For the text-containing cell, return its midpoint in [X, Y] coordinate format. 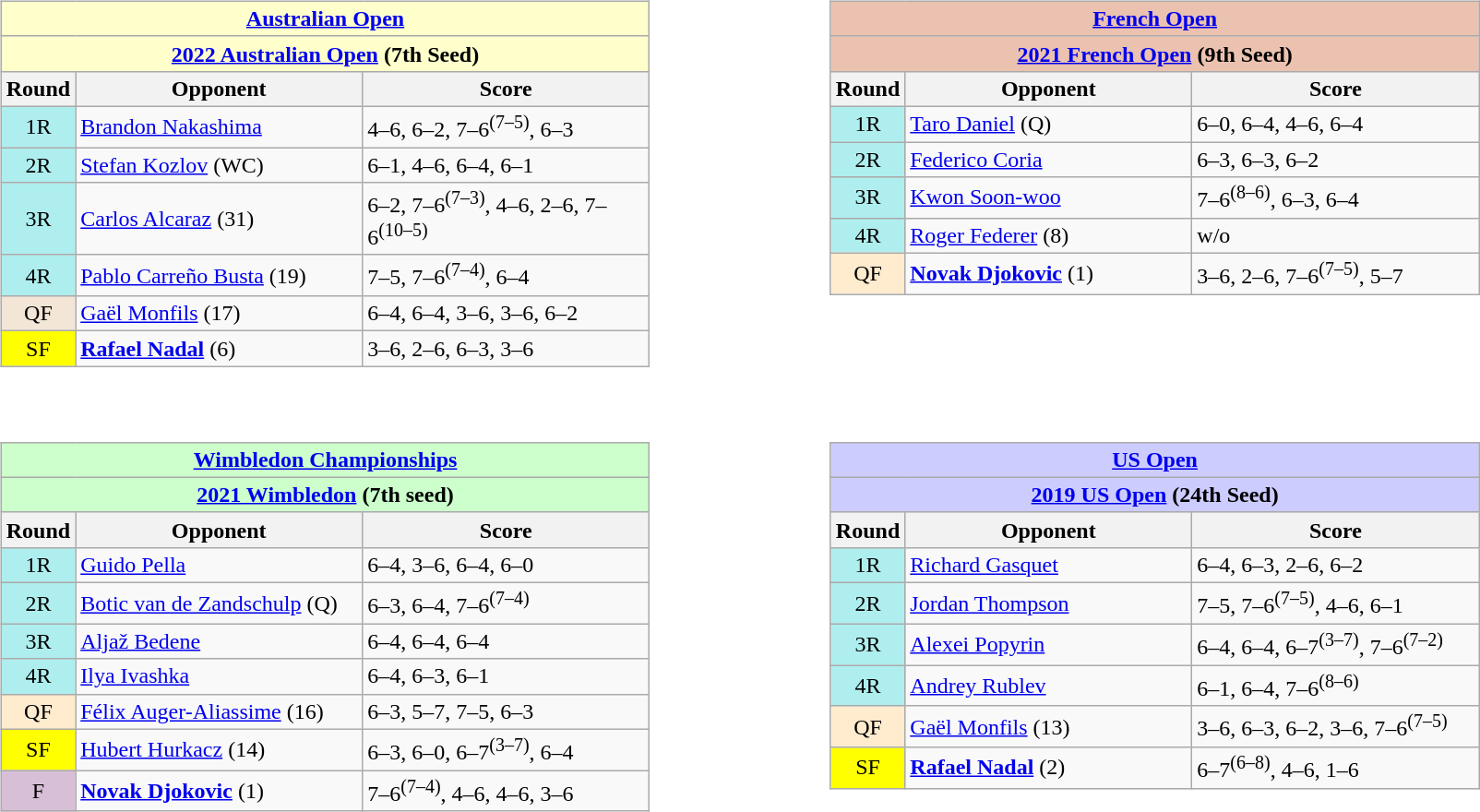
Hubert Hurkacz (14) [220, 749]
Gaël Monfils (13) [1048, 727]
6–4, 3–6, 6–4, 6–0 [506, 565]
6–1, 4–6, 6–4, 6–1 [506, 165]
7–5, 7–6(7–4), 6–4 [506, 275]
2019 US Open (24th Seed) [1155, 495]
6–4, 6–4, 3–6, 3–6, 6–2 [506, 314]
2022 Australian Open (7th Seed) [325, 54]
2021 French Open (9th Seed) [1155, 54]
4–6, 6–2, 7–6(7–5), 6–3 [506, 127]
F [38, 792]
6–7(6–8), 4–6, 1–6 [1336, 768]
3–6, 2–6, 6–3, 3–6 [506, 349]
Brandon Nakashima [220, 127]
6–4, 6–4, 6–4 [506, 641]
Federico Coria [1048, 160]
French Open [1155, 18]
Roger Federer (8) [1048, 235]
Wimbledon Championships [325, 460]
Rafael Nadal (2) [1048, 768]
7–6(8–6), 6–3, 6–4 [1336, 197]
6–4, 6–3, 6–1 [506, 676]
Alexei Popyrin [1048, 644]
Pablo Carreño Busta (19) [220, 275]
Kwon Soon-woo [1048, 197]
Andrey Rublev [1048, 687]
6–3, 5–7, 7–5, 6–3 [506, 711]
2021 Wimbledon (7th seed) [325, 495]
Ilya Ivashka [220, 676]
6–3, 6–3, 6–2 [1336, 160]
Carlos Alcaraz (31) [220, 219]
6–4, 6–4, 6–7(3–7), 7–6(7–2) [1336, 644]
w/o [1336, 235]
3–6, 6–3, 6–2, 3–6, 7–6(7–5) [1336, 727]
7–5, 7–6(7–5), 4–6, 6–1 [1336, 603]
Taro Daniel (Q) [1048, 124]
Aljaž Bedene [220, 641]
6–3, 6–4, 7–6(7–4) [506, 603]
6–2, 7–6(7–3), 4–6, 2–6, 7–6(10–5) [506, 219]
Botic van de Zandschulp (Q) [220, 603]
Guido Pella [220, 565]
US Open [1155, 460]
Rafael Nadal (6) [220, 349]
3–6, 2–6, 7–6(7–5), 5–7 [1336, 273]
6–4, 6–3, 2–6, 6–2 [1336, 565]
Richard Gasquet [1048, 565]
6–3, 6–0, 6–7(3–7), 6–4 [506, 749]
Jordan Thompson [1048, 603]
7–6(7–4), 4–6, 4–6, 3–6 [506, 792]
6–0, 6–4, 4–6, 6–4 [1336, 124]
Gaël Monfils (17) [220, 314]
6–1, 6–4, 7–6(8–6) [1336, 687]
Stefan Kozlov (WC) [220, 165]
Félix Auger-Aliassime (16) [220, 711]
Australian Open [325, 18]
